Find where the given text appears and provide that cell's center as [x, y] coordinate. 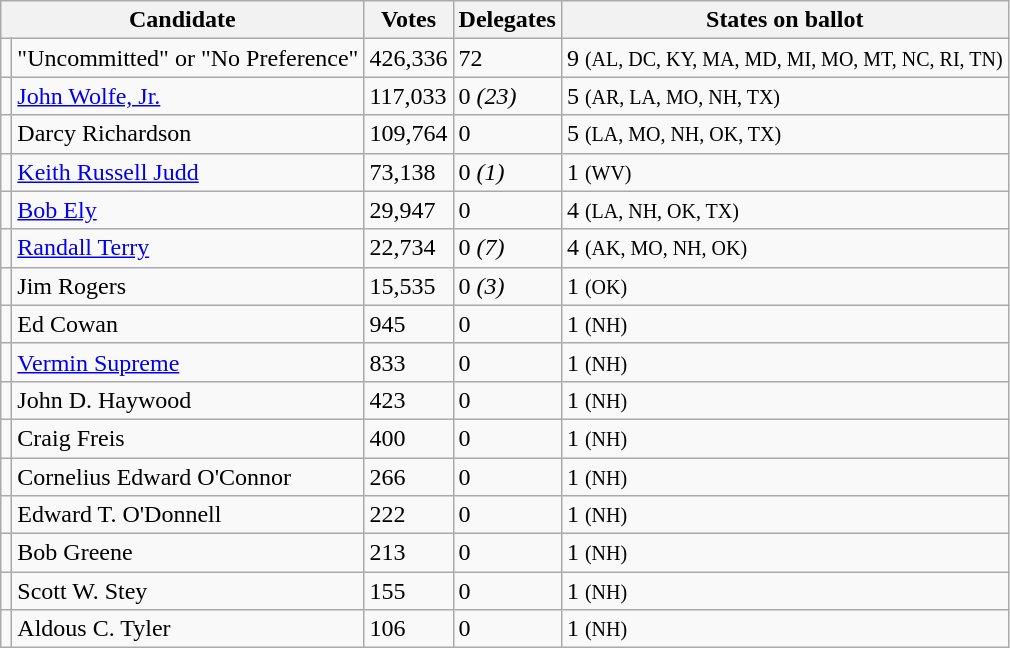
106 [408, 629]
9 (AL, DC, KY, MA, MD, MI, MO, MT, NC, RI, TN) [784, 58]
5 (LA, MO, NH, OK, TX) [784, 134]
423 [408, 400]
1 (OK) [784, 286]
Votes [408, 20]
4 (LA, NH, OK, TX) [784, 210]
73,138 [408, 172]
222 [408, 515]
0 (23) [507, 96]
0 (3) [507, 286]
0 (1) [507, 172]
Bob Ely [188, 210]
Jim Rogers [188, 286]
Edward T. O'Donnell [188, 515]
States on ballot [784, 20]
Aldous C. Tyler [188, 629]
22,734 [408, 248]
72 [507, 58]
Randall Terry [188, 248]
Delegates [507, 20]
Candidate [182, 20]
4 (AK, MO, NH, OK) [784, 248]
15,535 [408, 286]
29,947 [408, 210]
Darcy Richardson [188, 134]
109,764 [408, 134]
Scott W. Stey [188, 591]
945 [408, 324]
426,336 [408, 58]
833 [408, 362]
0 (7) [507, 248]
John D. Haywood [188, 400]
Bob Greene [188, 553]
Ed Cowan [188, 324]
Keith Russell Judd [188, 172]
266 [408, 477]
Craig Freis [188, 438]
"Uncommitted" or "No Preference" [188, 58]
5 (AR, LA, MO, NH, TX) [784, 96]
213 [408, 553]
117,033 [408, 96]
1 (WV) [784, 172]
155 [408, 591]
John Wolfe, Jr. [188, 96]
400 [408, 438]
Vermin Supreme [188, 362]
Cornelius Edward O'Connor [188, 477]
